Find where the given text appears and provide that cell's center as [x, y] coordinate. 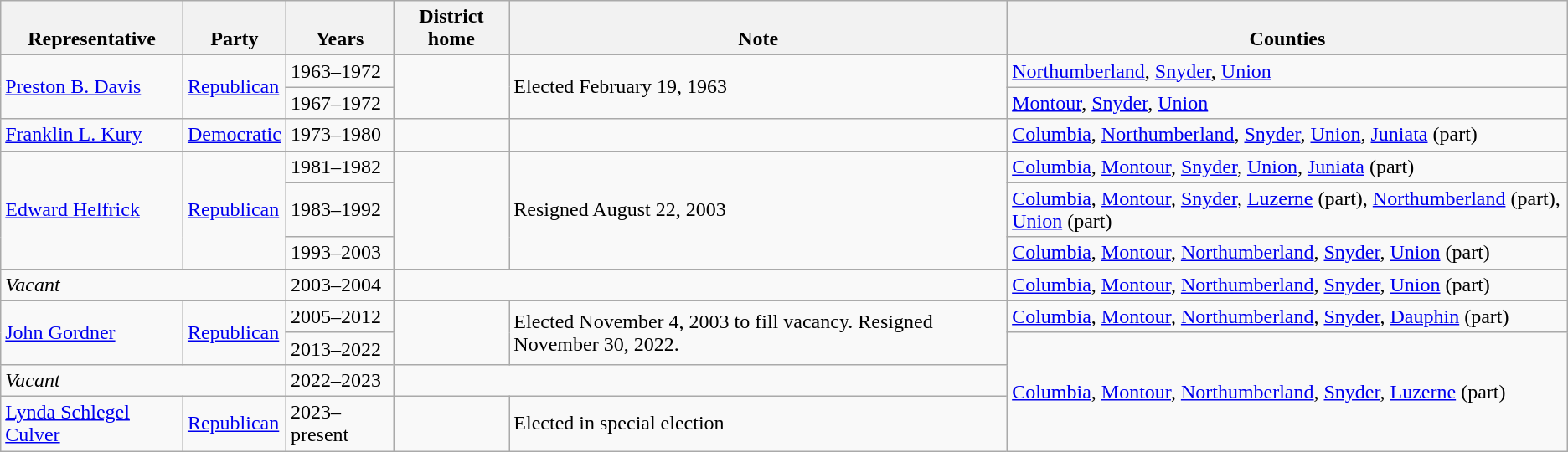
Elected February 19, 1963 [759, 87]
Columbia, Montour, Northumberland, Snyder, Dauphin (part) [1288, 316]
Resigned August 22, 2003 [759, 209]
Preston B. Davis [92, 87]
Elected November 4, 2003 to fill vacancy. Resigned November 30, 2022. [759, 332]
1967–1972 [339, 103]
Counties [1288, 28]
Note [759, 28]
Representative [92, 28]
District home [451, 28]
Montour, Snyder, Union [1288, 103]
Edward Helfrick [92, 209]
2003–2004 [339, 285]
Columbia, Northumberland, Snyder, Union, Juniata (part) [1288, 135]
1983–1992 [339, 209]
1973–1980 [339, 135]
John Gordner [92, 332]
2023–present [339, 424]
Years [339, 28]
Columbia, Montour, Snyder, Union, Juniata (part) [1288, 167]
1963–1972 [339, 71]
Party [235, 28]
2022–2023 [339, 380]
Columbia, Montour, Snyder, Luzerne (part), Northumberland (part), Union (part) [1288, 209]
1993–2003 [339, 253]
Democratic [235, 135]
1981–1982 [339, 167]
Northumberland, Snyder, Union [1288, 71]
Elected in special election [759, 424]
2005–2012 [339, 316]
Columbia, Montour, Northumberland, Snyder, Luzerne (part) [1288, 392]
2013–2022 [339, 348]
Lynda Schlegel Culver [92, 424]
Franklin L. Kury [92, 135]
